Extract the (X, Y) coordinate from the center of the cell holding the provided text.  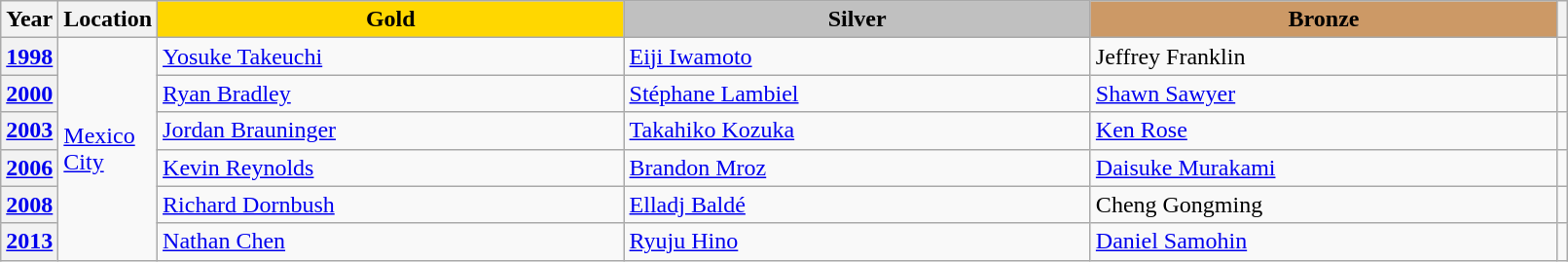
Cheng Gongming (1324, 205)
Kevin Reynolds (391, 168)
Silver (857, 19)
Yosuke Takeuchi (391, 56)
Stéphane Lambiel (857, 94)
2013 (29, 242)
Ken Rose (1324, 131)
Ryan Bradley (391, 94)
2006 (29, 168)
2003 (29, 131)
Nathan Chen (391, 242)
Location (108, 19)
Elladj Baldé (857, 205)
Gold (391, 19)
Brandon Mroz (857, 168)
Eiji Iwamoto (857, 56)
Shawn Sawyer (1324, 94)
Mexico City (108, 149)
Year (29, 19)
2000 (29, 94)
2008 (29, 205)
Daniel Samohin (1324, 242)
1998 (29, 56)
Daisuke Murakami (1324, 168)
Jordan Brauninger (391, 131)
Jeffrey Franklin (1324, 56)
Richard Dornbush (391, 205)
Takahiko Kozuka (857, 131)
Ryuju Hino (857, 242)
Bronze (1324, 19)
